Detect which cell encompasses the target text, then output its [X, Y] center coordinate. 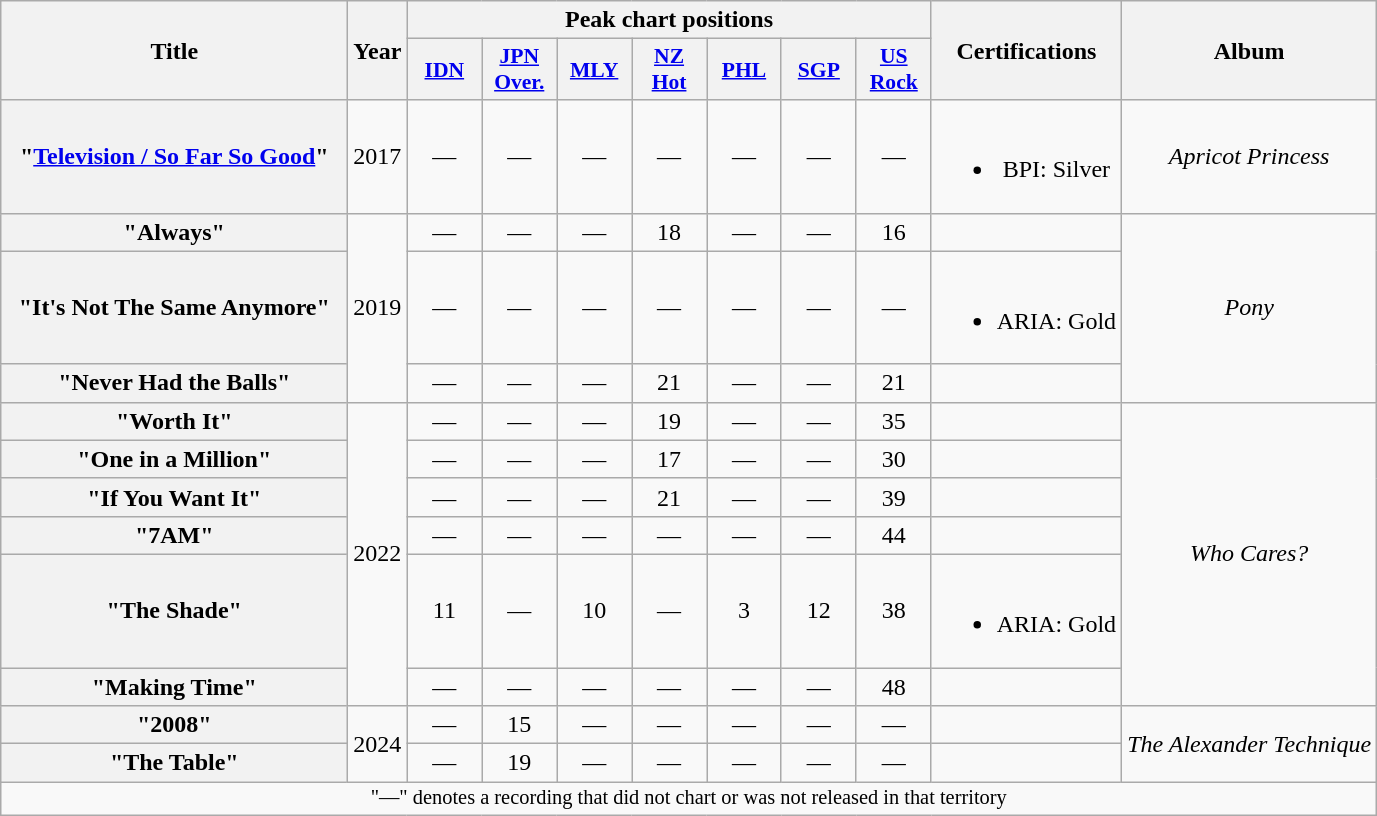
The Alexander Technique [1250, 744]
Apricot Princess [1250, 156]
2017 [378, 156]
Title [174, 50]
39 [894, 497]
USRock [894, 70]
30 [894, 459]
"If You Want It" [174, 497]
"Making Time" [174, 687]
NZHot [670, 70]
35 [894, 421]
"Never Had the Balls" [174, 383]
"Worth It" [174, 421]
2022 [378, 554]
JPNOver. [520, 70]
44 [894, 535]
"2008" [174, 725]
"It's Not The Same Anymore" [174, 308]
12 [818, 610]
48 [894, 687]
2019 [378, 308]
Pony [1250, 308]
BPI: Silver [1026, 156]
MLY [594, 70]
Year [378, 50]
"The Shade" [174, 610]
"The Table" [174, 763]
"7AM" [174, 535]
17 [670, 459]
Certifications [1026, 50]
10 [594, 610]
"Television / So Far So Good" [174, 156]
Album [1250, 50]
15 [520, 725]
"Always" [174, 232]
SGP [818, 70]
38 [894, 610]
Who Cares? [1250, 554]
2024 [378, 744]
18 [670, 232]
3 [744, 610]
"—" denotes a recording that did not chart or was not released in that territory [689, 799]
11 [444, 610]
"One in a Million" [174, 459]
16 [894, 232]
Peak chart positions [669, 20]
IDN [444, 70]
PHL [744, 70]
